Detect which cell encompasses the target text, then output its (X, Y) center coordinate. 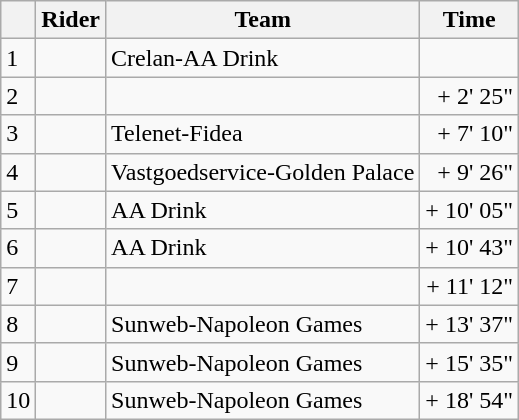
+ 13' 37" (470, 324)
+ 2' 25" (470, 96)
4 (18, 172)
+ 18' 54" (470, 400)
5 (18, 210)
+ 10' 05" (470, 210)
Time (470, 20)
+ 7' 10" (470, 134)
8 (18, 324)
1 (18, 58)
Rider (71, 20)
7 (18, 286)
2 (18, 96)
10 (18, 400)
3 (18, 134)
+ 15' 35" (470, 362)
Crelan-AA Drink (263, 58)
6 (18, 248)
Telenet-Fidea (263, 134)
Vastgoedservice-Golden Palace (263, 172)
Team (263, 20)
+ 10' 43" (470, 248)
9 (18, 362)
+ 11' 12" (470, 286)
+ 9' 26" (470, 172)
